Determine the [x, y] coordinate at the center of the cell enclosing the given text.  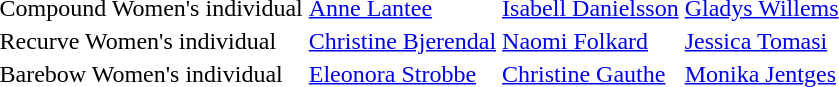
Naomi Folkard [591, 41]
Christine Bjerendal [402, 41]
